Search for the cell housing the specified text and yield its [x, y] center coordinate. 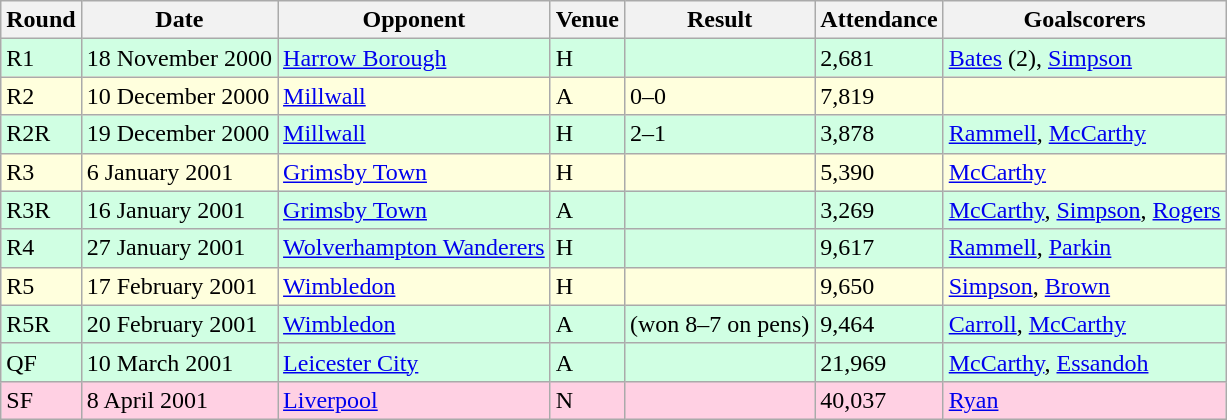
Wolverhampton Wanderers [414, 248]
McCarthy [1084, 172]
Venue [587, 20]
Round [41, 20]
3,269 [879, 210]
9,617 [879, 248]
0–0 [719, 96]
McCarthy, Simpson, Rogers [1084, 210]
R2R [41, 134]
Ryan [1084, 400]
McCarthy, Essandoh [1084, 362]
20 February 2001 [179, 324]
(won 8–7 on pens) [719, 324]
17 February 2001 [179, 286]
Harrow Borough [414, 58]
Goalscorers [1084, 20]
R3R [41, 210]
19 December 2000 [179, 134]
9,650 [879, 286]
Result [719, 20]
2,681 [879, 58]
10 December 2000 [179, 96]
21,969 [879, 362]
R2 [41, 96]
R1 [41, 58]
SF [41, 400]
7,819 [879, 96]
3,878 [879, 134]
Bates (2), Simpson [1084, 58]
Attendance [879, 20]
10 March 2001 [179, 362]
2–1 [719, 134]
R5R [41, 324]
Liverpool [414, 400]
Leicester City [414, 362]
6 January 2001 [179, 172]
8 April 2001 [179, 400]
Rammell, Parkin [1084, 248]
Date [179, 20]
9,464 [879, 324]
40,037 [879, 400]
R4 [41, 248]
N [587, 400]
27 January 2001 [179, 248]
R3 [41, 172]
Simpson, Brown [1084, 286]
R5 [41, 286]
QF [41, 362]
Rammell, McCarthy [1084, 134]
Carroll, McCarthy [1084, 324]
5,390 [879, 172]
16 January 2001 [179, 210]
Opponent [414, 20]
18 November 2000 [179, 58]
